Find where the given text appears and provide that cell's center as (X, Y) coordinate. 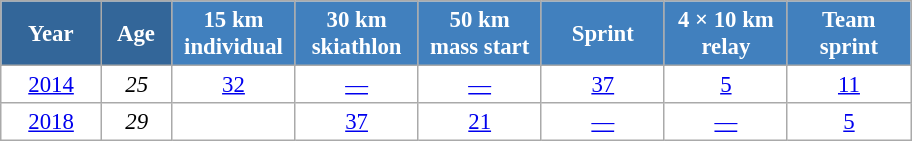
2014 (52, 85)
Team sprint (848, 34)
50 km mass start (480, 34)
Year (52, 34)
29 (136, 122)
2018 (52, 122)
21 (480, 122)
25 (136, 85)
32 (234, 85)
4 × 10 km relay (726, 34)
30 km skiathlon (356, 34)
Sprint (602, 34)
15 km individual (234, 34)
11 (848, 85)
Age (136, 34)
